Return (X, Y) of the center of cell containing provided text 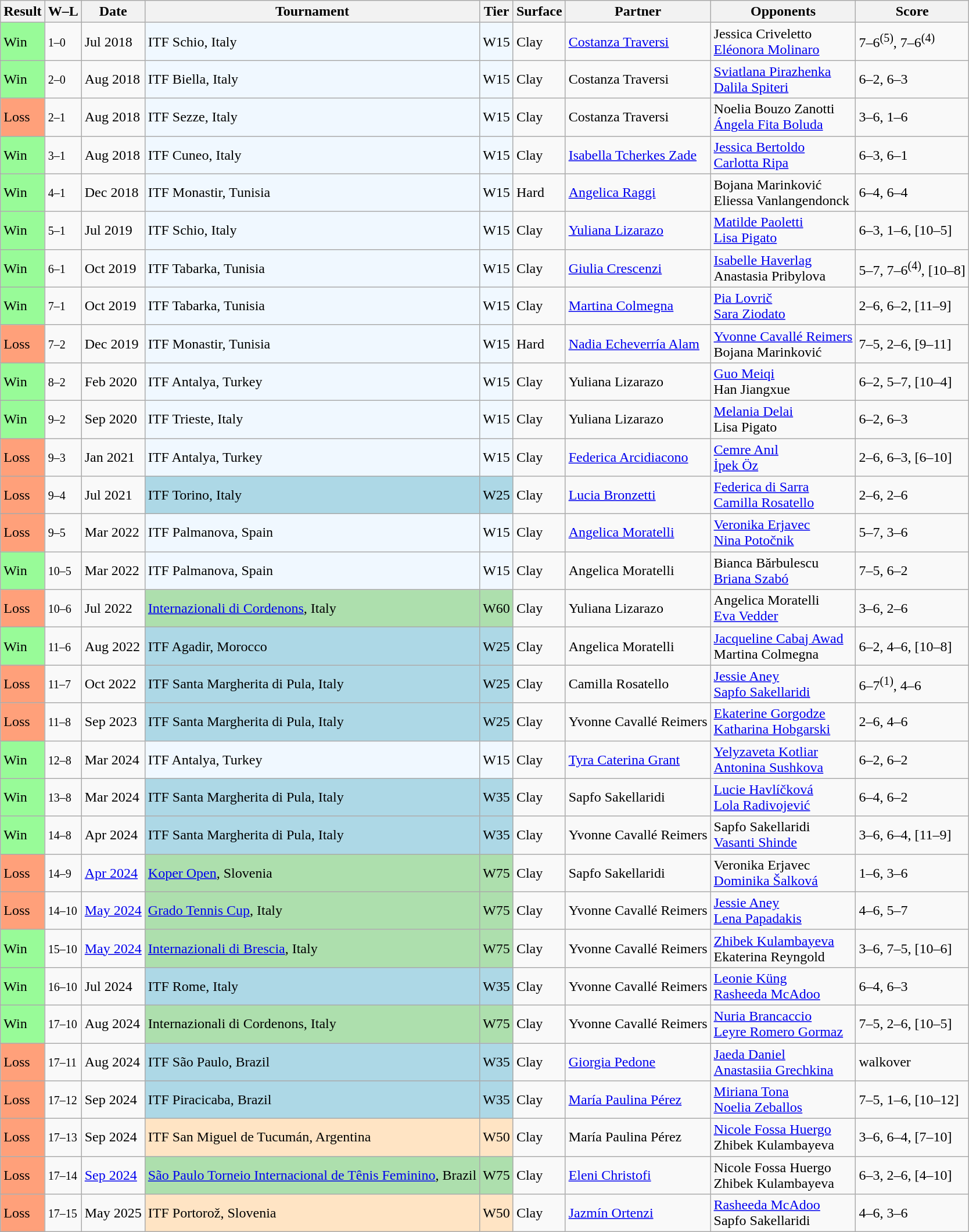
3–6, 6–4, [11–9] (912, 835)
May 2025 (113, 1213)
W–L (63, 12)
Jul 2019 (113, 230)
Sep 2023 (113, 721)
Result (23, 12)
Yvonne Cavallé Reimers Bojana Marinković (783, 344)
1–0 (63, 42)
Nadia Echeverría Alam (638, 344)
17–15 (63, 1213)
3–6, 7–5, [10–6] (912, 948)
7–5, 6–2 (912, 570)
Noelia Bouzo Zanotti Ángela Fita Boluda (783, 117)
Nuria Brancaccio Leyre Romero Gormaz (783, 1023)
Giulia Crescenzi (638, 268)
6–2, 6–2 (912, 760)
Angelica Moratelli Eva Vedder (783, 609)
7–5, 1–6, [10–12] (912, 1100)
Guo Meiqi Han Jiangxue (783, 381)
Ekaterine Gorgodze Katharina Hobgarski (783, 721)
12–8 (63, 760)
ITF San Miguel de Tucumán, Argentina (312, 1137)
Jessica Criveletto Eléonora Molinaro (783, 42)
7–2 (63, 344)
Giorgia Pedone (638, 1062)
Jessie Aney Lena Papadakis (783, 911)
2–6, 4–6 (912, 721)
Lucia Bronzetti (638, 495)
17–11 (63, 1062)
Eleni Christofi (638, 1176)
Sviatlana Pirazhenka Dalila Spiteri (783, 79)
9–4 (63, 495)
Surface (539, 12)
6–3, 2–6, [4–10] (912, 1176)
6–4, 6–3 (912, 986)
7–6(5), 7–6(4) (912, 42)
10–5 (63, 570)
ITF Biella, Italy (312, 79)
6–7(1), 4–6 (912, 684)
Jazmín Ortenzi (638, 1213)
Aug 2022 (113, 646)
Sapfo Sakellaridi Vasanti Shinde (783, 835)
17–14 (63, 1176)
6–4, 6–2 (912, 797)
Date (113, 12)
ITF Piracicaba, Brazil (312, 1100)
ITF Portorož, Slovenia (312, 1213)
4–6, 3–6 (912, 1213)
Score (912, 12)
Sep 2020 (113, 419)
Dec 2019 (113, 344)
Matilde Paoletti Lisa Pigato (783, 230)
Jul 2021 (113, 495)
17–12 (63, 1100)
Veronika Erjavec Dominika Šalková (783, 872)
Melania Delai Lisa Pigato (783, 419)
Martina Colmegna (638, 306)
Jan 2021 (113, 457)
5–7, 3–6 (912, 533)
6–3, 1–6, [10–5] (912, 230)
Oct 2022 (113, 684)
Koper Open, Slovenia (312, 872)
13–8 (63, 797)
Tier (497, 12)
2–1 (63, 117)
2–6, 6–3, [6–10] (912, 457)
Federica di Sarra Camilla Rosatello (783, 495)
6–2, 5–7, [10–4] (912, 381)
Leonie Küng Rasheeda McAdoo (783, 986)
Federica Arcidiacono (638, 457)
4–6, 5–7 (912, 911)
6–2, 4–6, [10–8] (912, 646)
14–9 (63, 872)
São Paulo Torneio Internacional de Tênis Feminino, Brazil (312, 1176)
7–1 (63, 306)
Zhibek Kulambayeva Ekaterina Reyngold (783, 948)
7–5, 2–6, [9–11] (912, 344)
14–10 (63, 911)
11–8 (63, 721)
6–4, 6–4 (912, 193)
2–6, 2–6 (912, 495)
ITF São Paulo, Brazil (312, 1062)
9–3 (63, 457)
Pia Lovrič Sara Ziodato (783, 306)
Isabella Tcherkes Zade (638, 155)
11–6 (63, 646)
6–3, 6–1 (912, 155)
Lucie Havlíčková Lola Radivojević (783, 797)
9–2 (63, 419)
Isabelle Haverlag Anastasia Pribylova (783, 268)
Tournament (312, 12)
ITF Agadir, Morocco (312, 646)
Tyra Caterina Grant (638, 760)
Rasheeda McAdoo Sapfo Sakellaridi (783, 1213)
5–7, 7–6(4), [10–8] (912, 268)
2–6, 6–2, [11–9] (912, 306)
4–1 (63, 193)
3–1 (63, 155)
Camilla Rosatello (638, 684)
Jessie Aney Sapfo Sakellaridi (783, 684)
8–2 (63, 381)
Yelyzaveta Kotliar Antonina Sushkova (783, 760)
9–5 (63, 533)
ITF Cuneo, Italy (312, 155)
3–6, 2–6 (912, 609)
Jul 2018 (113, 42)
10–6 (63, 609)
Grado Tennis Cup, Italy (312, 911)
ITF Sezze, Italy (312, 117)
ITF Rome, Italy (312, 986)
Miriana Tona Noelia Zeballos (783, 1100)
Internazionali di Brescia, Italy (312, 948)
7–5, 2–6, [10–5] (912, 1023)
15–10 (63, 948)
Jul 2022 (113, 609)
1–6, 3–6 (912, 872)
14–8 (63, 835)
ITF Torino, Italy (312, 495)
walkover (912, 1062)
16–10 (63, 986)
W60 (497, 609)
Jessica Bertoldo Carlotta Ripa (783, 155)
3–6, 1–6 (912, 117)
Cemre Anıl İpek Öz (783, 457)
Bojana Marinković Eliessa Vanlangendonck (783, 193)
17–13 (63, 1137)
Feb 2020 (113, 381)
Bianca Bărbulescu Briana Szabó (783, 570)
Dec 2018 (113, 193)
Partner (638, 12)
ITF Trieste, Italy (312, 419)
Angelica Raggi (638, 193)
Jaeda Daniel Anastasiia Grechkina (783, 1062)
Opponents (783, 12)
3–6, 6–4, [7–10] (912, 1137)
11–7 (63, 684)
Veronika Erjavec Nina Potočnik (783, 533)
5–1 (63, 230)
Jul 2024 (113, 986)
17–10 (63, 1023)
2–0 (63, 79)
Jacqueline Cabaj Awad Martina Colmegna (783, 646)
6–1 (63, 268)
